For the text-containing cell, return its midpoint in [X, Y] coordinate format. 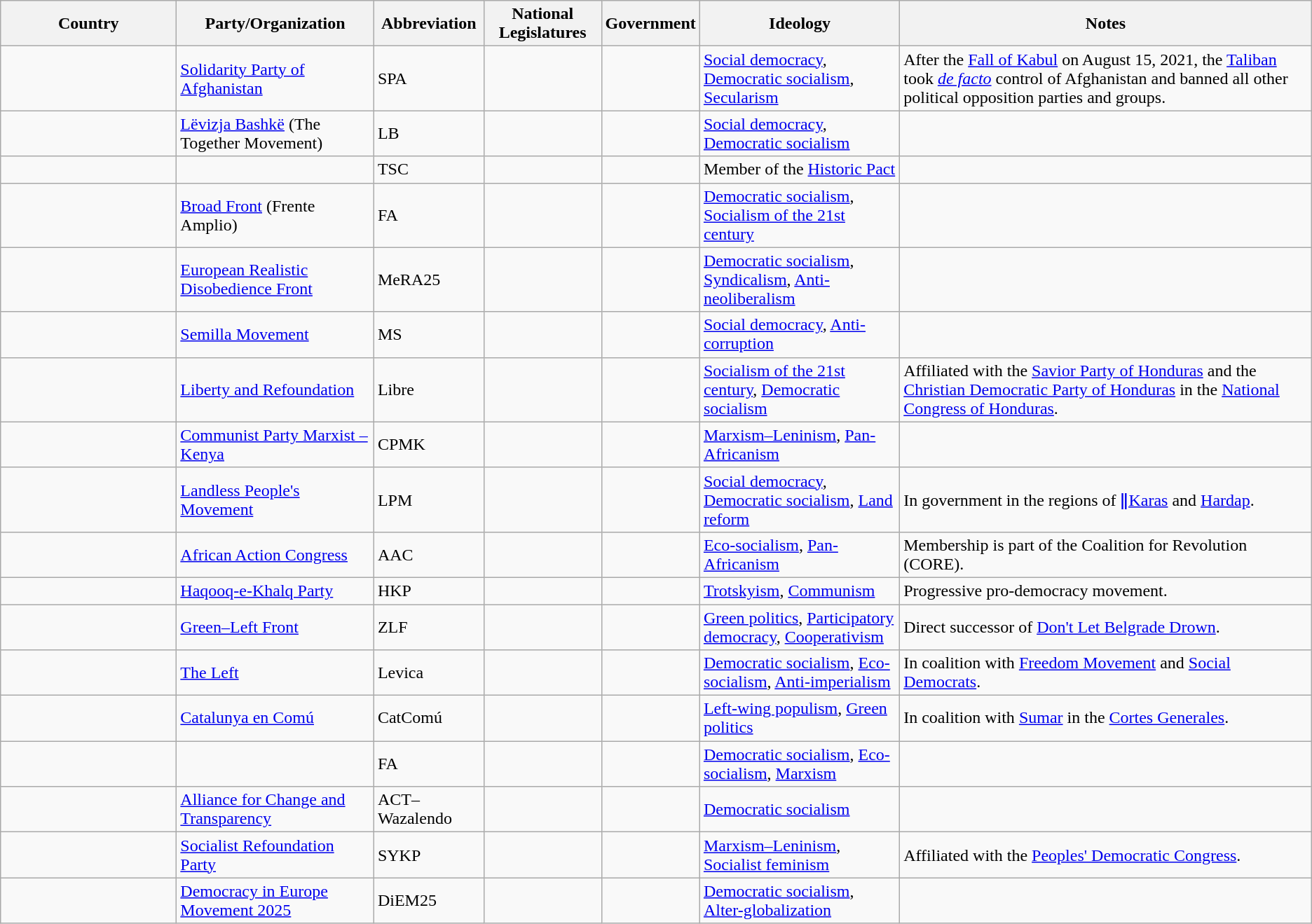
LPM [429, 499]
SYKP [429, 855]
Affiliated with the Peoples' Democratic Congress. [1106, 855]
Marxism–Leninism, Socialist feminism [799, 855]
Lëvizja Bashkë (The Together Movement) [275, 133]
Membership is part of the Coalition for Revolution (CORE). [1106, 555]
Social democracy, Democratic socialism, Land reform [799, 499]
Solidarity Party of Afghanistan [275, 78]
MeRA25 [429, 280]
LB [429, 133]
Alliance for Change and Transparency [275, 810]
Progressive pro-democracy movement. [1106, 591]
CatComú [429, 719]
Democratic socialism, Alter-globalization [799, 901]
Trotskyism, Communism [799, 591]
Government [650, 24]
Social democracy, Democratic socialism [799, 133]
Levica [429, 673]
Broad Front (Frente Amplio) [275, 215]
In coalition with Sumar in the Cortes Generales. [1106, 719]
Eco-socialism, Pan-Africanism [799, 555]
ACT–Wazalendo [429, 810]
Democratic socialism, Eco-socialism, Anti-imperialism [799, 673]
The Left [275, 673]
ZLF [429, 626]
Communist Party Marxist – Kenya [275, 444]
Abbreviation [429, 24]
Socialism of the 21st century, Democratic socialism [799, 389]
In coalition with Freedom Movement and Social Democrats. [1106, 673]
National Legislatures [542, 24]
European Realistic Disobedience Front [275, 280]
Semilla Movement [275, 335]
Social democracy, Anti-corruption [799, 335]
Liberty and Refoundation [275, 389]
SPA [429, 78]
Green–Left Front [275, 626]
Landless People's Movement [275, 499]
Haqooq-e-Khalq Party [275, 591]
Affiliated with the Savior Party of Honduras and the Christian Democratic Party of Honduras in the National Congress of Honduras. [1106, 389]
Member of the Historic Pact [799, 170]
CPMK [429, 444]
Left-wing populism, Green politics [799, 719]
Party/Organization [275, 24]
AAC [429, 555]
TSC [429, 170]
Democratic socialism, Socialism of the 21st century [799, 215]
Direct successor of Don't Let Belgrade Drown. [1106, 626]
Marxism–Leninism, Pan-Africanism [799, 444]
Socialist Refoundation Party [275, 855]
DiEM25 [429, 901]
Democratic socialism [799, 810]
HKP [429, 591]
Green politics, Participatory democracy, Cooperativism [799, 626]
MS [429, 335]
Ideology [799, 24]
Notes [1106, 24]
Democratic socialism, Eco-socialism, Marxism [799, 764]
Country [88, 24]
In government in the regions of ǁKaras and Hardap. [1106, 499]
Libre [429, 389]
Social democracy, Democratic socialism, Secularism [799, 78]
African Action Congress [275, 555]
Democratic socialism, Syndicalism, Anti-neoliberalism [799, 280]
Democracy in Europe Movement 2025 [275, 901]
Catalunya en Comú [275, 719]
